Determine the (X, Y) coordinate at the center of the cell enclosing the given text.  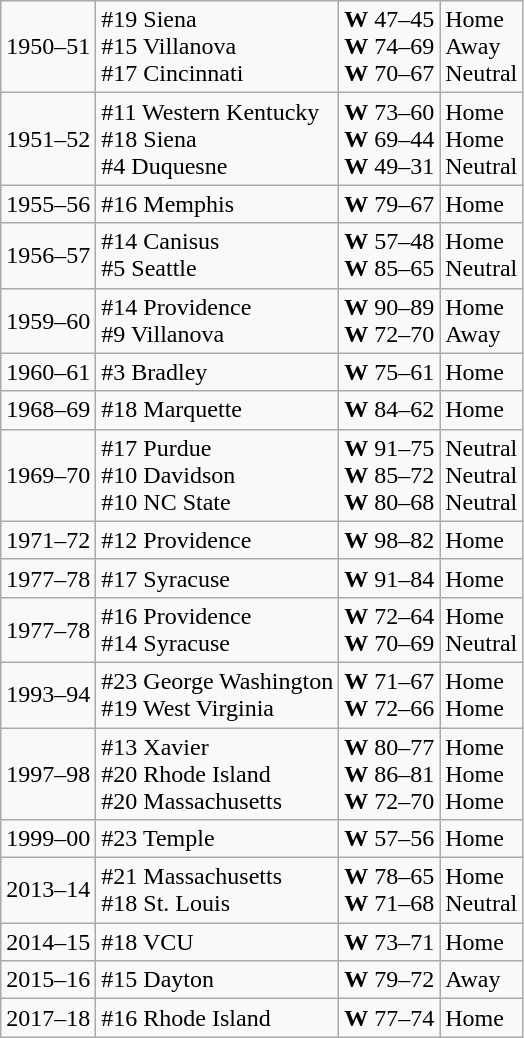
2015–16 (48, 980)
W 98–82 (390, 540)
#13 Xavier#20 Rhode Island#20 Massachusetts (218, 774)
1969–70 (48, 475)
W 57–48W 85–65 (390, 256)
#23 George Washington#19 West Virginia (218, 694)
2017–18 (48, 1018)
Away (482, 980)
#18 Marquette (218, 410)
W 91–84 (390, 578)
1950–51 (48, 47)
W 79–67 (390, 204)
2013–14 (48, 890)
#16 Providence#14 Syracuse (218, 630)
W 80–77W 86–81W 72–70 (390, 774)
1999–00 (48, 839)
HomeHomeHome (482, 774)
#17 Purdue#10 Davidson#10 NC State (218, 475)
Neutral NeutralNeutral (482, 475)
W 84–62 (390, 410)
#14 Providence#9 Villanova (218, 320)
1971–72 (48, 540)
#3 Bradley (218, 372)
1993–94 (48, 694)
W 78–65W 71–68 (390, 890)
#11 Western Kentucky#18 Siena#4 Duquesne (218, 139)
W 79–72 (390, 980)
W 57–56 (390, 839)
W 91–75W 85–72W 80–68 (390, 475)
#16 Memphis (218, 204)
#23 Temple (218, 839)
W 73–71 (390, 942)
1960–61 (48, 372)
W 73–60W 69–44W 49–31 (390, 139)
#15 Dayton (218, 980)
W 72–64W 70–69 (390, 630)
W 75–61 (390, 372)
2014–15 (48, 942)
W 47–45W 74–69W 70–67 (390, 47)
#17 Syracuse (218, 578)
1956–57 (48, 256)
#19 Siena#15 Villanova#17 Cincinnati (218, 47)
#14 Canisus#5 Seattle (218, 256)
1997–98 (48, 774)
HomeAway (482, 320)
#18 VCU (218, 942)
#12 Providence (218, 540)
#21 Massachusetts#18 St. Louis (218, 890)
W 71–67W 72–66 (390, 694)
#16 Rhode Island (218, 1018)
HomeHomeNeutral (482, 139)
HomeHome (482, 694)
1955–56 (48, 204)
W 77–74 (390, 1018)
1959–60 (48, 320)
W 90–89W 72–70 (390, 320)
HomeAwayNeutral (482, 47)
1968–69 (48, 410)
1951–52 (48, 139)
